Find where the given text appears and provide that cell's center as (x, y) coordinate. 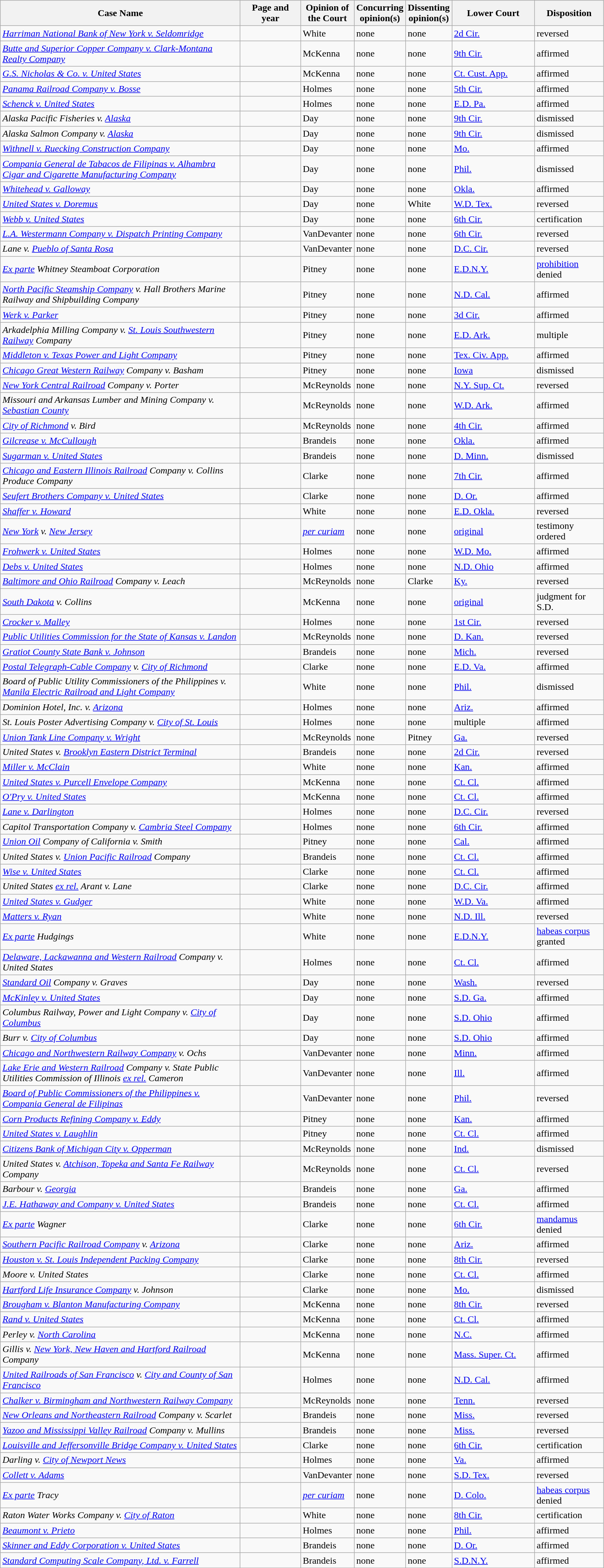
St. Louis Poster Advertising Company v. City of St. Louis (120, 722)
Wash. (493, 982)
Ill. (493, 1073)
E.D. Okla. (493, 511)
Chicago Great Western Railway Company v. Basham (120, 370)
Middleton v. Texas Power and Light Company (120, 355)
E.D. Pa. (493, 104)
Harriman National Bank of New York v. Seldomridge (120, 33)
Compania General de Tabacos de Filipinas v. Alhambra Cigar and Cigarette Manufacturing Company (120, 169)
judgment for S.D. (569, 601)
Skinner and Eddy Corporation v. United States (120, 1545)
Mass. Super. Ct. (493, 1354)
E.D. Va. (493, 667)
Iowa (493, 370)
D. Kan. (493, 637)
Mich. (493, 652)
Shaffer v. Howard (120, 511)
S.D. Ga. (493, 997)
W.D. Tex. (493, 204)
Houston v. St. Louis Independent Packing Company (120, 1259)
Chicago and Northwestern Railway Company v. Ochs (120, 1053)
Panama Railroad Company v. Bosse (120, 89)
E.D. Ark. (493, 335)
Lower Court (493, 13)
W.D. Mo. (493, 552)
W.D. Ark. (493, 405)
Board of Public Commissioners of the Philippines v. Compania General de Filipinas (120, 1098)
United States v. Atchison, Topeka and Santa Fe Railway Company (120, 1169)
Ex parte Tracy (120, 1495)
Page and year (271, 13)
City of Richmond v. Bird (120, 426)
Darling v. City of Newport News (120, 1460)
G.S. Nicholas & Co. v. United States (120, 74)
habeas corpus denied (569, 1495)
Werk v. Parker (120, 315)
Lake Erie and Western Railroad Company v. State Public Utilities Commission of Illinois ex rel. Cameron (120, 1073)
Standard Oil Company v. Graves (120, 982)
United States v. Brooklyn Eastern District Terminal (120, 752)
United States v. Union Pacific Railroad Company (120, 857)
Arkadelphia Milling Company v. St. Louis Southwestern Railway Company (120, 335)
Ind. (493, 1149)
Chicago and Eastern Illinois Railroad Company v. Collins Produce Company (120, 476)
Baltimore and Ohio Railroad Company v. Leach (120, 581)
Standard Computing Scale Company, Ltd. v. Farrell (120, 1560)
Wise v. United States (120, 872)
Ex parte Hudgings (120, 937)
Capitol Transportation Company v. Cambria Steel Company (120, 827)
3d Cir. (493, 315)
4th Cir. (493, 426)
N.C. (493, 1334)
Public Utilities Commission for the State of Kansas v. Landon (120, 637)
Yazoo and Mississippi Valley Railroad Company v. Mullins (120, 1430)
Frohwerk v. United States (120, 552)
Beaumont v. Prieto (120, 1530)
United States v. Laughlin (120, 1134)
New Orleans and Northeastern Railroad Company v. Scarlet (120, 1415)
Brougham v. Blanton Manufacturing Company (120, 1304)
Cal. (493, 842)
Louisville and Jeffersonville Bridge Company v. United States (120, 1445)
Lane v. Darlington (120, 812)
testimony ordered (569, 532)
Gillis v. New York, New Haven and Hartford Railroad Company (120, 1354)
Alaska Salmon Company v. Alaska (120, 133)
N.D. Ill. (493, 916)
Hartford Life Insurance Company v. Johnson (120, 1289)
L.A. Westermann Company v. Dispatch Printing Company (120, 234)
S.D. Tex. (493, 1475)
Dominion Hotel, Inc. v. Arizona (120, 707)
Collett v. Adams (120, 1475)
Withnell v. Ruecking Construction Company (120, 148)
United States v. Doremus (120, 204)
Concurring opinion(s) (380, 13)
Alaska Pacific Fisheries v. Alaska (120, 119)
D. Minn. (493, 455)
Tenn. (493, 1400)
Gratiot County State Bank v. Johnson (120, 652)
Whitehead v. Galloway (120, 189)
Opinion of the Court (327, 13)
Disposition (569, 13)
J.E. Hathaway and Company v. United States (120, 1204)
Gilcrease v. McCullough (120, 440)
1st Cir. (493, 622)
McKinley v. United States (120, 997)
Raton Water Works Company v. City of Raton (120, 1515)
D. Colo. (493, 1495)
Corn Products Refining Company v. Eddy (120, 1119)
Sugarman v. United States (120, 455)
South Dakota v. Collins (120, 601)
N.D. Ohio (493, 567)
United States v. Gudger (120, 901)
Board of Public Utility Commissioners of the Philippines v. Manila Electric Railroad and Light Company (120, 687)
Va. (493, 1460)
Ex parte Wagner (120, 1224)
New York v. New Jersey (120, 532)
Barbour v. Georgia (120, 1189)
Southern Pacific Railroad Company v. Arizona (120, 1245)
Webb v. United States (120, 219)
Missouri and Arkansas Lumber and Mining Company v. Sebastian County (120, 405)
S.D.N.Y. (493, 1560)
prohibition denied (569, 269)
Postal Telegraph-Cable Company v. City of Richmond (120, 667)
Ex parte Whitney Steamboat Corporation (120, 269)
United States v. Purcell Envelope Company (120, 782)
Lane v. Pueblo of Santa Rosa (120, 249)
habeas corpus granted (569, 937)
Ky. (493, 581)
Matters v. Ryan (120, 916)
North Pacific Steamship Company v. Hall Brothers Marine Railway and Shipbuilding Company (120, 294)
United Railroads of San Francisco v. City and County of San Francisco (120, 1380)
Union Tank Line Company v. Wright (120, 737)
Debs v. United States (120, 567)
Delaware, Lackawanna and Western Railroad Company v. United States (120, 962)
Perley v. North Carolina (120, 1334)
Minn. (493, 1053)
New York Central Railroad Company v. Porter (120, 385)
Schenck v. United States (120, 104)
7th Cir. (493, 476)
Burr v. City of Columbus (120, 1038)
Case Name (120, 13)
Tex. Civ. App. (493, 355)
Rand v. United States (120, 1319)
Union Oil Company of California v. Smith (120, 842)
Ct. Cust. App. (493, 74)
Columbus Railway, Power and Light Company v. City of Columbus (120, 1018)
Miller v. McClain (120, 767)
Chalker v. Birmingham and Northwestern Railway Company (120, 1400)
Seufert Brothers Company v. United States (120, 496)
Dissenting opinion(s) (429, 13)
mandamus denied (569, 1224)
Crocker v. Malley (120, 622)
Citizens Bank of Michigan City v. Opperman (120, 1149)
W.D. Va. (493, 901)
O'Pry v. United States (120, 797)
Moore v. United States (120, 1274)
N.Y. Sup. Ct. (493, 385)
5th Cir. (493, 89)
Butte and Superior Copper Company v. Clark-Montana Realty Company (120, 53)
United States ex rel. Arant v. Lane (120, 886)
